Determine the [x, y] coordinate at the center of the cell enclosing the given text.  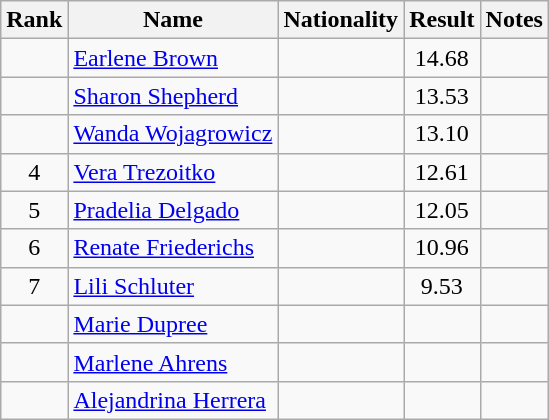
4 [34, 172]
13.10 [442, 134]
Result [442, 20]
12.61 [442, 172]
Earlene Brown [173, 58]
Sharon Shepherd [173, 96]
Vera Trezoitko [173, 172]
Marie Dupree [173, 324]
Rank [34, 20]
Renate Friederichs [173, 248]
Notes [514, 20]
Alejandrina Herrera [173, 400]
Lili Schluter [173, 286]
Pradelia Delgado [173, 210]
Nationality [341, 20]
9.53 [442, 286]
10.96 [442, 248]
12.05 [442, 210]
6 [34, 248]
Marlene Ahrens [173, 362]
7 [34, 286]
14.68 [442, 58]
Wanda Wojagrowicz [173, 134]
Name [173, 20]
5 [34, 210]
13.53 [442, 96]
